Locate the cell with the specified text and output its (x, y) center coordinate. 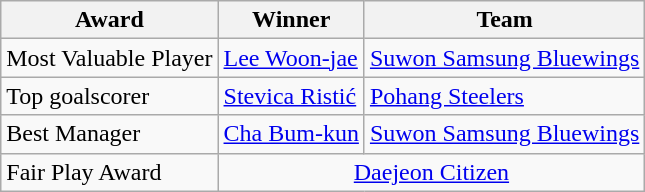
Top goalscorer (110, 96)
Best Manager (110, 134)
Most Valuable Player (110, 58)
Winner (291, 20)
Cha Bum-kun (291, 134)
Lee Woon-jae (291, 58)
Pohang Steelers (504, 96)
Stevica Ristić (291, 96)
Fair Play Award (110, 172)
Award (110, 20)
Daejeon Citizen (432, 172)
Team (504, 20)
